Find where the given text appears and provide that cell's center as [X, Y] coordinate. 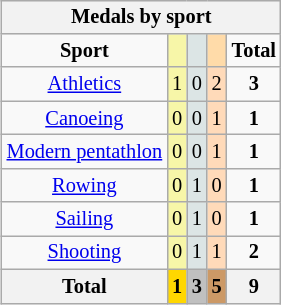
Athletics [84, 84]
Shooting [84, 253]
Rowing [84, 185]
Sport [84, 51]
Medals by sport [142, 17]
Modern pentathlon [84, 152]
9 [254, 286]
Canoeing [84, 118]
5 [217, 286]
Sailing [84, 219]
